From the cell containing the given text, extract its center point as [X, Y] coordinate. 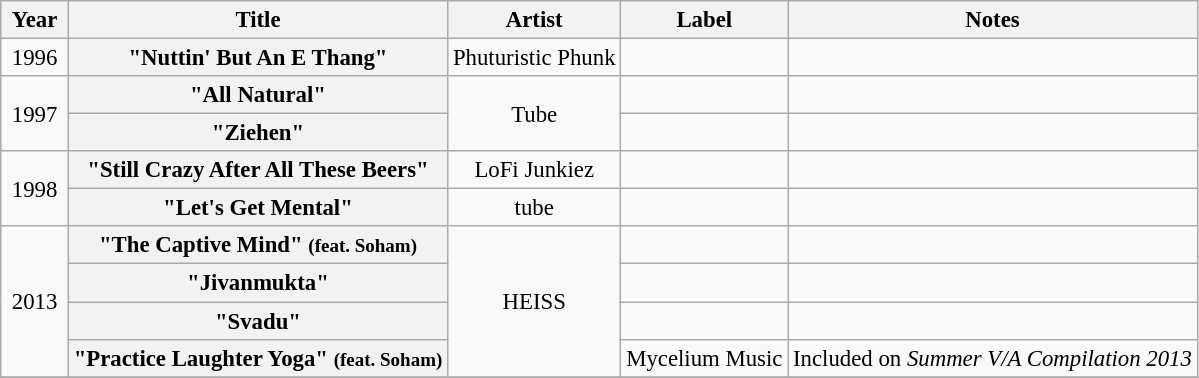
Tube [534, 114]
"Jivanmukta" [258, 283]
"Svadu" [258, 321]
tube [534, 208]
1998 [35, 188]
"Nuttin' But An E Thang" [258, 58]
Included on Summer V/A Compilation 2013 [992, 358]
Title [258, 20]
"The Captive Mind" (feat. Soham) [258, 245]
Mycelium Music [704, 358]
HEISS [534, 301]
"Practice Laughter Yoga" (feat. Soham) [258, 358]
"Still Crazy After All These Beers" [258, 170]
1996 [35, 58]
"Ziehen" [258, 133]
LoFi Junkiez [534, 170]
Year [35, 20]
"All Natural" [258, 95]
1997 [35, 114]
Artist [534, 20]
"Let's Get Mental" [258, 208]
Label [704, 20]
Notes [992, 20]
2013 [35, 301]
Phuturistic Phunk [534, 58]
